Extract the [X, Y] coordinate from the center of the cell holding the provided text.  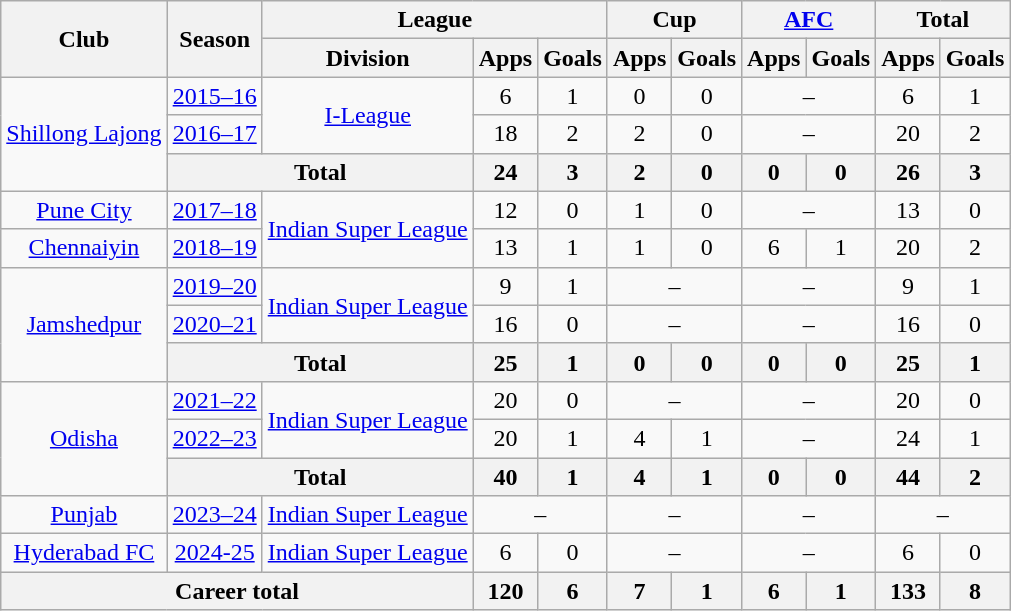
Chennaiyin [84, 248]
League [434, 20]
2019–20 [214, 286]
7 [639, 591]
2018–19 [214, 248]
2015–16 [214, 96]
26 [908, 172]
Jamshedpur [84, 324]
Season [214, 39]
Punjab [84, 515]
2016–17 [214, 134]
12 [505, 210]
Pune City [84, 210]
Cup [674, 20]
AFC [809, 20]
2022–23 [214, 438]
Odisha [84, 438]
2020–21 [214, 324]
2024-25 [214, 553]
40 [505, 477]
2023–24 [214, 515]
Hyderabad FC [84, 553]
Club [84, 39]
Shillong Lajong [84, 134]
120 [505, 591]
2017–18 [214, 210]
2021–22 [214, 400]
18 [505, 134]
I-League [368, 115]
44 [908, 477]
Division [368, 58]
Career total [237, 591]
8 [975, 591]
133 [908, 591]
